Search for the cell housing the specified text and yield its (X, Y) center coordinate. 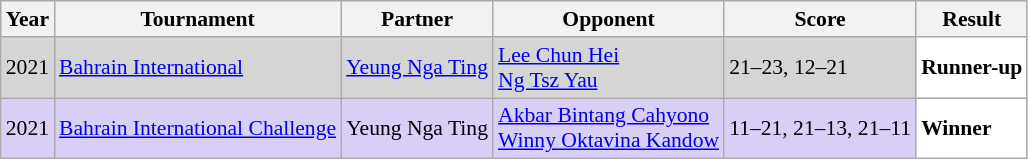
Opponent (608, 19)
Bahrain International (198, 68)
Score (820, 19)
Tournament (198, 19)
11–21, 21–13, 21–11 (820, 128)
Lee Chun Hei Ng Tsz Yau (608, 68)
Akbar Bintang Cahyono Winny Oktavina Kandow (608, 128)
21–23, 12–21 (820, 68)
Year (28, 19)
Runner-up (972, 68)
Winner (972, 128)
Bahrain International Challenge (198, 128)
Partner (417, 19)
Result (972, 19)
